For the text-containing cell, return its midpoint in [x, y] coordinate format. 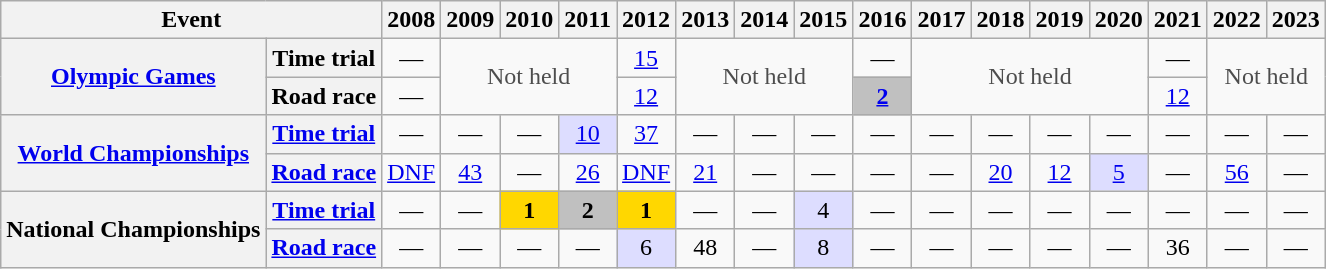
Olympic Games [134, 77]
2009 [470, 20]
World Championships [134, 153]
15 [646, 58]
6 [646, 248]
2014 [764, 20]
48 [706, 248]
2011 [588, 20]
36 [1178, 248]
21 [706, 172]
8 [824, 248]
2008 [412, 20]
2016 [882, 20]
2019 [1060, 20]
2012 [646, 20]
56 [1236, 172]
2013 [706, 20]
2010 [530, 20]
26 [588, 172]
2018 [1000, 20]
2017 [942, 20]
2015 [824, 20]
2023 [1296, 20]
Event [192, 20]
4 [824, 210]
National Championships [134, 229]
2021 [1178, 20]
20 [1000, 172]
43 [470, 172]
10 [588, 134]
5 [1118, 172]
2020 [1118, 20]
2022 [1236, 20]
37 [646, 134]
